Return [x, y] of the center of cell containing provided text 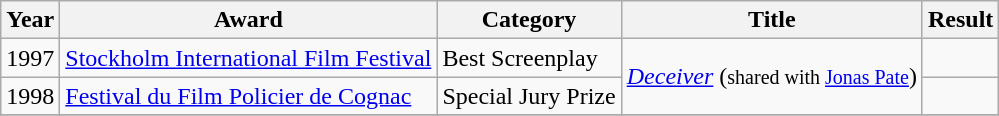
Category [529, 20]
1997 [30, 58]
Deceiver (shared with Jonas Pate) [772, 77]
Award [248, 20]
Festival du Film Policier de Cognac [248, 96]
Year [30, 20]
Best Screenplay [529, 58]
Special Jury Prize [529, 96]
Result [960, 20]
Title [772, 20]
Stockholm International Film Festival [248, 58]
1998 [30, 96]
